Return [X, Y] of the center of cell containing provided text 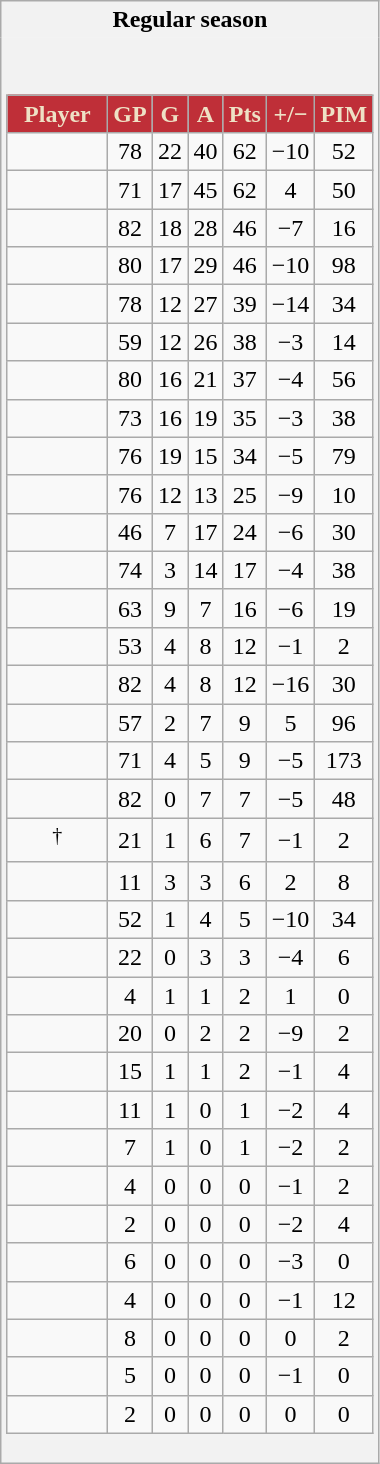
29 [206, 266]
27 [206, 304]
Regular season [190, 20]
PIM [344, 114]
96 [344, 723]
59 [130, 342]
63 [130, 608]
56 [344, 380]
28 [206, 228]
53 [130, 646]
−14 [290, 304]
20 [130, 1034]
+/− [290, 114]
39 [244, 304]
57 [130, 723]
74 [130, 570]
Player [58, 114]
−7 [290, 228]
A [206, 114]
18 [170, 228]
37 [244, 380]
13 [206, 494]
G [170, 114]
−16 [290, 685]
25 [244, 494]
50 [344, 190]
10 [344, 494]
GP [130, 114]
79 [344, 456]
40 [206, 152]
45 [206, 190]
73 [130, 418]
35 [244, 418]
48 [344, 799]
† [58, 840]
98 [344, 266]
173 [344, 761]
Pts [244, 114]
24 [244, 532]
26 [206, 342]
